Return [X, Y] of the center of cell containing provided text 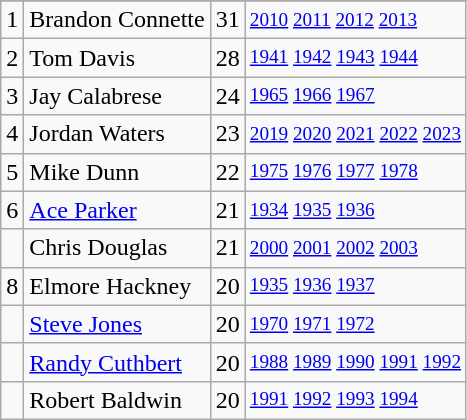
6 [12, 210]
1965 1966 1967 [355, 96]
28 [228, 58]
Robert Baldwin [117, 400]
1970 1971 1972 [355, 324]
31 [228, 20]
Brandon Connette [117, 20]
Elmore Hackney [117, 286]
Ace Parker [117, 210]
23 [228, 134]
5 [12, 172]
1934 1935 1936 [355, 210]
3 [12, 96]
Randy Cuthbert [117, 362]
2010 2011 2012 2013 [355, 20]
2019 2020 2021 2022 2023 [355, 134]
1941 1942 1943 1944 [355, 58]
1 [12, 20]
Steve Jones [117, 324]
2000 2001 2002 2003 [355, 248]
2 [12, 58]
1988 1989 1990 1991 1992 [355, 362]
1935 1936 1937 [355, 286]
Jay Calabrese [117, 96]
Tom Davis [117, 58]
24 [228, 96]
4 [12, 134]
Chris Douglas [117, 248]
Jordan Waters [117, 134]
22 [228, 172]
1991 1992 1993 1994 [355, 400]
8 [12, 286]
Mike Dunn [117, 172]
1975 1976 1977 1978 [355, 172]
